Return the [X, Y] coordinate for the center point of the cell that contains the specified text.  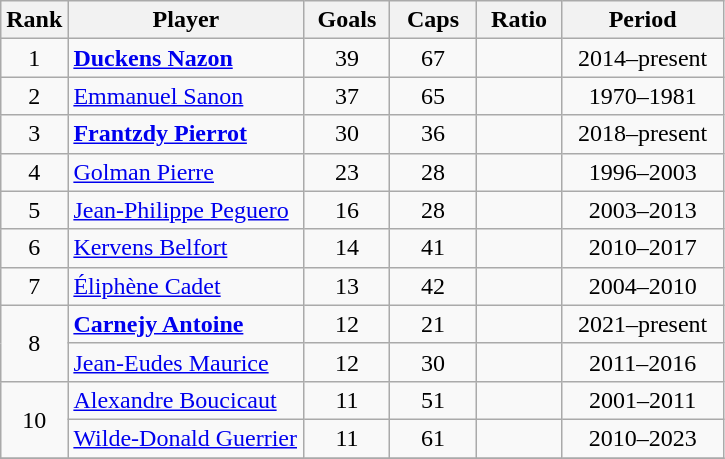
21 [433, 324]
65 [433, 96]
Alexandre Boucicaut [186, 400]
14 [347, 248]
37 [347, 96]
Player [186, 20]
67 [433, 58]
1 [34, 58]
2021–present [642, 324]
39 [347, 58]
Rank [34, 20]
Emmanuel Sanon [186, 96]
Carnejy Antoine [186, 324]
36 [433, 134]
Golman Pierre [186, 172]
42 [433, 286]
61 [433, 438]
10 [34, 419]
7 [34, 286]
2014–present [642, 58]
13 [347, 286]
4 [34, 172]
16 [347, 210]
Frantzdy Pierrot [186, 134]
1970–1981 [642, 96]
2003–2013 [642, 210]
Period [642, 20]
2001–2011 [642, 400]
Éliphène Cadet [186, 286]
Caps [433, 20]
Jean-Philippe Peguero [186, 210]
2 [34, 96]
8 [34, 343]
41 [433, 248]
5 [34, 210]
2018–present [642, 134]
6 [34, 248]
Goals [347, 20]
2010–2023 [642, 438]
51 [433, 400]
3 [34, 134]
Wilde-Donald Guerrier [186, 438]
1996–2003 [642, 172]
2004–2010 [642, 286]
Ratio [519, 20]
Kervens Belfort [186, 248]
Jean-Eudes Maurice [186, 362]
2010–2017 [642, 248]
23 [347, 172]
Duckens Nazon [186, 58]
2011–2016 [642, 362]
